Return [x, y] of the center of cell containing provided text 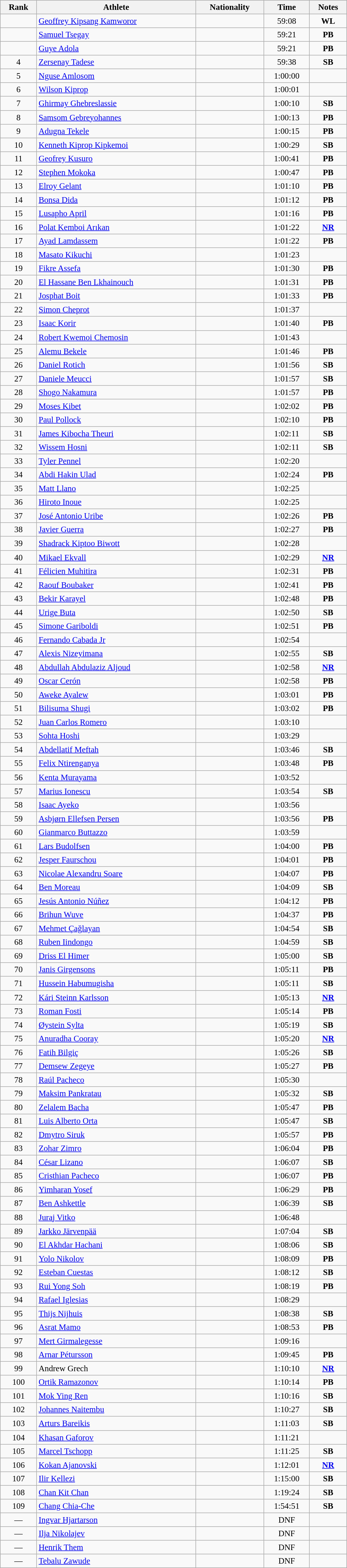
52 [18, 722]
23 [18, 324]
Kenta Murayama [116, 777]
Jesús Antonio Núñez [116, 901]
79 [18, 1094]
Arnar Pétursson [116, 1355]
1:08:29 [287, 1300]
1:05:30 [287, 1080]
22 [18, 310]
1:08:12 [287, 1272]
Nguse Amlosom [116, 76]
1:05:14 [287, 1011]
Zelalem Bacha [116, 1107]
50 [18, 695]
Nationality [230, 7]
37 [18, 516]
24 [18, 337]
1:01:31 [287, 282]
1:04:01 [287, 860]
Javier Guerra [116, 530]
35 [18, 489]
Raouf Boubaker [116, 585]
71 [18, 984]
77 [18, 1066]
Isaac Ayeko [116, 805]
Simon Cheprot [116, 310]
84 [18, 1162]
1:01:56 [287, 365]
Felix Ntirenganya [116, 764]
1:08:38 [287, 1313]
Johannes Naitembu [116, 1410]
1:02:20 [287, 461]
1:02:41 [287, 585]
Isaac Korir [116, 324]
Kokan Ajanovski [116, 1465]
1:03:01 [287, 695]
105 [18, 1451]
64 [18, 887]
51 [18, 708]
88 [18, 1217]
Paul Pollock [116, 420]
1:04:37 [287, 915]
1:11:03 [287, 1424]
James Kibocha Theuri [116, 433]
Daniel Rotich [116, 365]
Driss El Himer [116, 956]
1:05:13 [287, 997]
Marcel Tschopp [116, 1451]
1:19:24 [287, 1492]
1:11:21 [287, 1437]
104 [18, 1437]
1:01:46 [287, 351]
Geofrey Kusuro [116, 158]
1:02:28 [287, 544]
Masato Kikuchi [116, 255]
Asrat Mamo [116, 1327]
Bekir Karayel [116, 598]
Ilir Kellezi [116, 1478]
Aweke Ayalew [116, 695]
Geoffrey Kipsang Kamworor [116, 21]
Jarkko Järvenpää [116, 1231]
Zohar Zimro [116, 1148]
1:05:57 [287, 1135]
1:01:12 [287, 200]
78 [18, 1080]
72 [18, 997]
61 [18, 846]
1:03:59 [287, 832]
Simone Gariboldi [116, 626]
1:01:23 [287, 255]
21 [18, 296]
74 [18, 1025]
1:02:02 [287, 406]
1:08:06 [287, 1245]
83 [18, 1148]
Brihun Wuve [116, 915]
1:04:09 [287, 887]
87 [18, 1204]
Shogo Nakamura [116, 392]
Alemu Bekele [116, 351]
1:02:10 [287, 420]
Alexis Nizeyimana [116, 654]
1:05:26 [287, 1052]
90 [18, 1245]
1:08:09 [287, 1259]
1:00:13 [287, 117]
Abdi Hakin Ulad [116, 475]
Abdellatif Meftah [116, 750]
86 [18, 1190]
60 [18, 832]
Arturs Bareikis [116, 1424]
Chang Chia-Che [116, 1506]
1:06:04 [287, 1148]
73 [18, 1011]
1:02:51 [287, 626]
1:11:25 [287, 1451]
1:10:16 [287, 1396]
1:00:01 [287, 90]
13 [18, 186]
62 [18, 860]
1:00:10 [287, 104]
1:05:27 [287, 1066]
65 [18, 901]
Tebalu Zawude [116, 1561]
Samuel Tsegay [116, 35]
1:03:29 [287, 736]
55 [18, 764]
1:05:00 [287, 956]
1:08:19 [287, 1286]
Ilja Nikolajev [116, 1534]
Adugna Tekele [116, 131]
96 [18, 1327]
8 [18, 117]
Urige Buta [116, 612]
15 [18, 214]
El Akhdar Hachani [116, 1245]
1:01:33 [287, 296]
1:00:41 [287, 158]
89 [18, 1231]
5 [18, 76]
11 [18, 158]
101 [18, 1396]
14 [18, 200]
1:05:32 [287, 1094]
1:10:27 [287, 1410]
59:08 [287, 21]
1:07:04 [287, 1231]
Bonsa Dida [116, 200]
56 [18, 777]
Oscar Cerón [116, 681]
1:04:59 [287, 942]
Dmytro Siruk [116, 1135]
43 [18, 598]
46 [18, 640]
1:03:54 [287, 791]
Mikael Ekvall [116, 557]
1:00:29 [287, 145]
1:02:48 [287, 598]
Zersenay Tadese [116, 62]
Ghirmay Ghebreslassie [116, 104]
99 [18, 1369]
40 [18, 557]
Guye Adola [116, 49]
WL [328, 21]
Thijs Nijhuis [116, 1313]
Polat Kemboi Arıkan [116, 227]
Moses Kibet [116, 406]
107 [18, 1478]
9 [18, 131]
Mok Ying Ren [116, 1396]
1:05:19 [287, 1025]
1:01:37 [287, 310]
36 [18, 502]
10 [18, 145]
42 [18, 585]
1:02:55 [287, 654]
Matt Llano [116, 489]
109 [18, 1506]
108 [18, 1492]
1:08:53 [287, 1327]
1:54:51 [287, 1506]
Nicolae Alexandru Soare [116, 873]
95 [18, 1313]
7 [18, 104]
1:15:00 [287, 1478]
57 [18, 791]
91 [18, 1259]
67 [18, 929]
Mert Girmalegesse [116, 1341]
1:02:54 [287, 640]
Shadrack Kiptoo Biwott [116, 544]
Rui Yong Soh [116, 1286]
58 [18, 805]
12 [18, 172]
Stephen Mokoka [116, 172]
6 [18, 90]
1:06:48 [287, 1217]
1:09:16 [287, 1341]
1:03:10 [287, 722]
1:04:00 [287, 846]
Robert Kwemoi Chemosin [116, 337]
1:03:52 [287, 777]
69 [18, 956]
82 [18, 1135]
4 [18, 62]
José Antonio Uribe [116, 516]
1:03:46 [287, 750]
1:03:48 [287, 764]
1:02:31 [287, 571]
El Hassane Ben Lkhainouch [116, 282]
92 [18, 1272]
Maksim Pankratau [116, 1094]
28 [18, 392]
Esteban Cuestas [116, 1272]
70 [18, 970]
Yolo Nikolov [116, 1259]
Asbjørn Ellefsen Persen [116, 819]
Abdullah Abdulaziz Aljoud [116, 667]
Félicien Muhitira [116, 571]
45 [18, 626]
98 [18, 1355]
100 [18, 1382]
1:09:45 [287, 1355]
Lusapho April [116, 214]
1:02:24 [287, 475]
16 [18, 227]
Wissem Hosni [116, 447]
75 [18, 1038]
103 [18, 1424]
Tyler Pennel [116, 461]
Marius Ionescu [116, 791]
Ben Ashkettle [116, 1204]
Rafael Iglesias [116, 1300]
Ruben Iindongo [116, 942]
Janis Girgensons [116, 970]
1:06:39 [287, 1204]
1:01:43 [287, 337]
Ortik Ramazonov [116, 1382]
1:01:40 [287, 324]
54 [18, 750]
1:01:16 [287, 214]
97 [18, 1341]
1:03:02 [287, 708]
Elroy Gelant [116, 186]
Lars Budolfsen [116, 846]
1:04:12 [287, 901]
Demsew Zegeye [116, 1066]
27 [18, 379]
Ayad Lamdassem [116, 241]
Jesper Faurschou [116, 860]
1:01:10 [287, 186]
Time [287, 7]
Fikre Assefa [116, 268]
1:02:27 [287, 530]
Ingvar Hjartarson [116, 1520]
81 [18, 1121]
29 [18, 406]
Juraj Vitko [116, 1217]
Hussein Habumugisha [116, 984]
48 [18, 667]
Chan Kit Chan [116, 1492]
Notes [328, 7]
Yimharan Yosef [116, 1190]
31 [18, 433]
34 [18, 475]
68 [18, 942]
53 [18, 736]
47 [18, 654]
94 [18, 1300]
1:05:20 [287, 1038]
Anuradha Cooray [116, 1038]
1:02:26 [287, 516]
Henrik Them [116, 1547]
106 [18, 1465]
66 [18, 915]
Hiroto Inoue [116, 502]
Fatih Bilgiç [116, 1052]
Josphat Boit [116, 296]
39 [18, 544]
59 [18, 819]
Athlete [116, 7]
1:10:14 [287, 1382]
1:12:01 [287, 1465]
80 [18, 1107]
Sohta Hoshi [116, 736]
Andrew Grech [116, 1369]
1:00:15 [287, 131]
59:38 [287, 62]
Ben Moreau [116, 887]
Raúl Pacheco [116, 1080]
Daniele Meucci [116, 379]
Øystein Sylta [116, 1025]
Rank [18, 7]
30 [18, 420]
76 [18, 1052]
César Lizano [116, 1162]
Kári Steinn Karlsson [116, 997]
20 [18, 282]
Juan Carlos Romero [116, 722]
1:01:30 [287, 268]
102 [18, 1410]
Gianmarco Buttazzo [116, 832]
Bilisuma Shugi [116, 708]
49 [18, 681]
32 [18, 447]
Wilson Kiprop [116, 90]
Khasan Gaforov [116, 1437]
1:00:47 [287, 172]
63 [18, 873]
1:04:54 [287, 929]
1:10:10 [287, 1369]
17 [18, 241]
Luis Alberto Orta [116, 1121]
1:02:50 [287, 612]
44 [18, 612]
38 [18, 530]
1:04:07 [287, 873]
85 [18, 1176]
Samsom Gebreyohannes [116, 117]
Fernando Cabada Jr [116, 640]
33 [18, 461]
41 [18, 571]
1:02:29 [287, 557]
Cristhian Pacheco [116, 1176]
Kenneth Kiprop Kipkemoi [116, 145]
26 [18, 365]
25 [18, 351]
1:00:00 [287, 76]
19 [18, 268]
18 [18, 255]
1:06:29 [287, 1190]
Roman Fosti [116, 1011]
93 [18, 1286]
Mehmet Çağlayan [116, 929]
